Output the (x, y) coordinate of the center of the cell containing the given text.  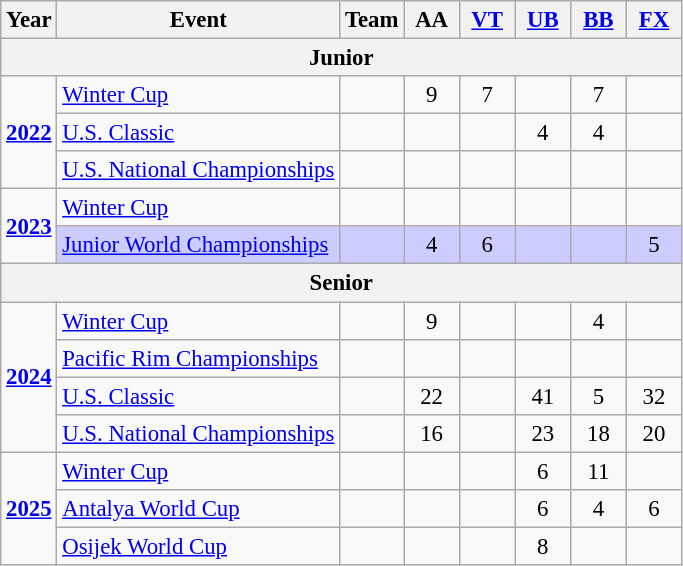
2024 (29, 377)
8 (543, 546)
Osijek World Cup (198, 546)
16 (432, 433)
Junior (342, 58)
Junior World Championships (198, 245)
Senior (342, 283)
Year (29, 20)
2023 (29, 226)
20 (654, 433)
2025 (29, 508)
2022 (29, 132)
VT (487, 20)
Team (372, 20)
AA (432, 20)
Event (198, 20)
Pacific Rim Championships (198, 358)
11 (599, 471)
18 (599, 433)
23 (543, 433)
Antalya World Cup (198, 509)
BB (599, 20)
41 (543, 396)
22 (432, 396)
FX (654, 20)
UB (543, 20)
32 (654, 396)
